Capture the cell that displays the provided text and extract its [X, Y] central coordinate. 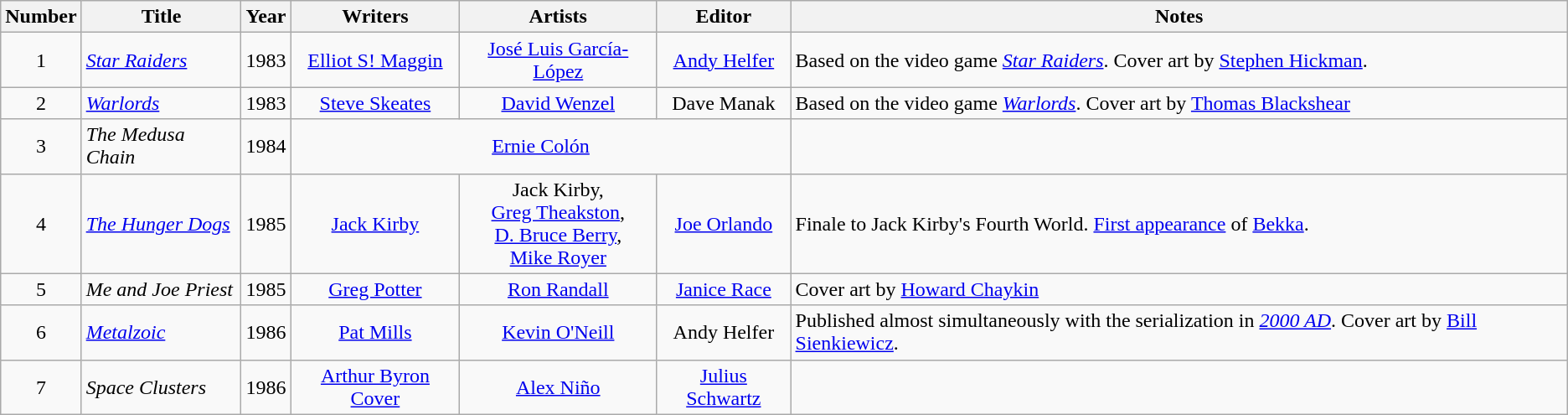
Me and Joe Priest [161, 289]
Janice Race [724, 289]
Steve Skeates [375, 103]
Warlords [161, 103]
Based on the video game Warlords. Cover art by Thomas Blackshear [1179, 103]
Greg Potter [375, 289]
José Luis García-López [558, 60]
Jack Kirby [375, 223]
Space Clusters [161, 387]
Notes [1179, 17]
Alex Niño [558, 387]
Elliot S! Maggin [375, 60]
Ron Randall [558, 289]
Julius Schwartz [724, 387]
Year [266, 17]
Ernie Colón [541, 146]
Editor [724, 17]
6 [41, 332]
Artists [558, 17]
Cover art by Howard Chaykin [1179, 289]
Jack Kirby, Greg Theakston, D. Bruce Berry, Mike Royer [558, 223]
3 [41, 146]
2 [41, 103]
Finale to Jack Kirby's Fourth World. First appearance of Bekka. [1179, 223]
1 [41, 60]
Pat Mills [375, 332]
1984 [266, 146]
4 [41, 223]
The Hunger Dogs [161, 223]
Title [161, 17]
Joe Orlando [724, 223]
Arthur Byron Cover [375, 387]
Metalzoic [161, 332]
Based on the video game Star Raiders. Cover art by Stephen Hickman. [1179, 60]
Dave Manak [724, 103]
Kevin O'Neill [558, 332]
The Medusa Chain [161, 146]
Published almost simultaneously with the serialization in 2000 AD. Cover art by Bill Sienkiewicz. [1179, 332]
David Wenzel [558, 103]
Star Raiders [161, 60]
Number [41, 17]
Writers [375, 17]
7 [41, 387]
5 [41, 289]
